Detect which cell encompasses the target text, then output its (X, Y) center coordinate. 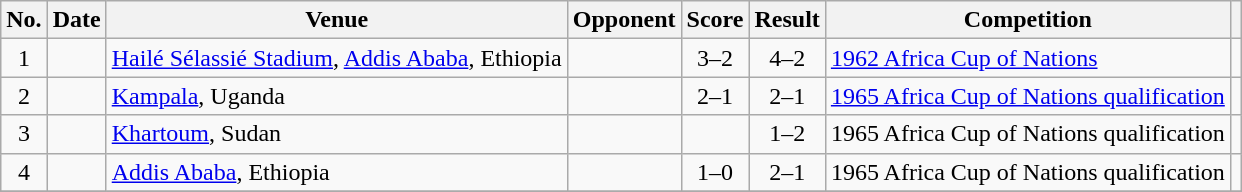
Kampala, Uganda (336, 96)
1–2 (787, 134)
1–0 (715, 172)
3–2 (715, 58)
Addis Ababa, Ethiopia (336, 172)
Date (76, 20)
Khartoum, Sudan (336, 134)
4–2 (787, 58)
Hailé Sélassié Stadium, Addis Ababa, Ethiopia (336, 58)
4 (24, 172)
Competition (1028, 20)
3 (24, 134)
Venue (336, 20)
Result (787, 20)
Score (715, 20)
2 (24, 96)
1 (24, 58)
Opponent (624, 20)
No. (24, 20)
1962 Africa Cup of Nations (1028, 58)
